Identify which cell holds the provided text, then report its [x, y] central coordinate. 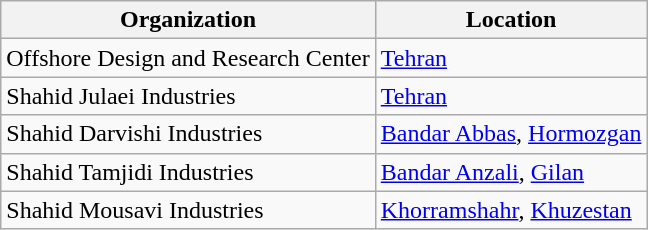
Organization [188, 20]
Shahid Mousavi Industries [188, 210]
Shahid Julaei Industries [188, 96]
Shahid Darvishi Industries [188, 134]
Shahid Tamjidi Industries [188, 172]
Bandar Anzali, Gilan [511, 172]
Khorramshahr, Khuzestan [511, 210]
Bandar Abbas, Hormozgan [511, 134]
Location [511, 20]
Offshore Design and Research Center [188, 58]
